Capture the cell that displays the provided text and extract its [X, Y] central coordinate. 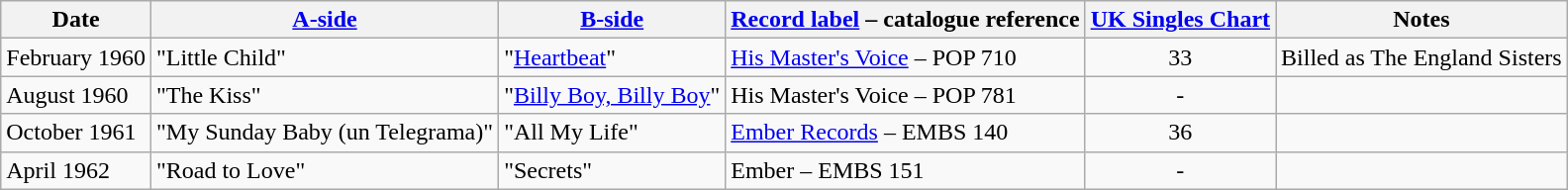
36 [1180, 133]
"Heartbeat" [612, 57]
UK Singles Chart [1180, 20]
Notes [1421, 20]
A-side [325, 20]
August 1960 [76, 95]
"Billy Boy, Billy Boy" [612, 95]
"My Sunday Baby (un Telegrama)" [325, 133]
Date [76, 20]
His Master's Voice – POP 781 [905, 95]
April 1962 [76, 170]
Billed as The England Sisters [1421, 57]
"Little Child" [325, 57]
February 1960 [76, 57]
"Road to Love" [325, 170]
"The Kiss" [325, 95]
"Secrets" [612, 170]
His Master's Voice – POP 710 [905, 57]
Ember Records – EMBS 140 [905, 133]
Record label – catalogue reference [905, 20]
"All My Life" [612, 133]
33 [1180, 57]
October 1961 [76, 133]
Ember – EMBS 151 [905, 170]
B-side [612, 20]
